For the text-containing cell, return its midpoint in [x, y] coordinate format. 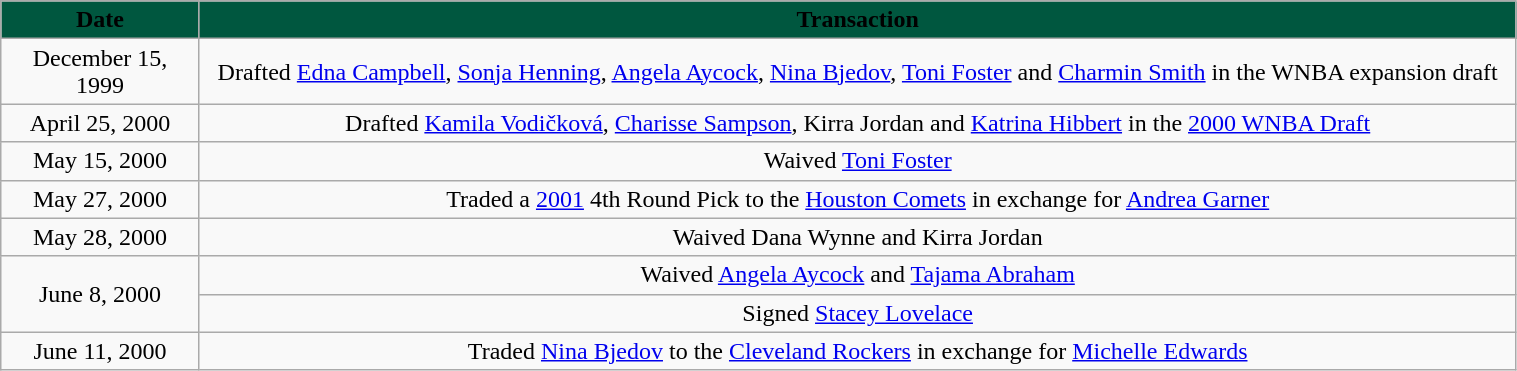
December 15, 1999 [100, 72]
Waived Toni Foster [858, 161]
May 27, 2000 [100, 199]
Drafted Edna Campbell, Sonja Henning, Angela Aycock, Nina Bjedov, Toni Foster and Charmin Smith in the WNBA expansion draft [858, 72]
Waived Angela Aycock and Tajama Abraham [858, 275]
Traded a 2001 4th Round Pick to the Houston Comets in exchange for Andrea Garner [858, 199]
June 11, 2000 [100, 351]
Transaction [858, 20]
June 8, 2000 [100, 294]
May 28, 2000 [100, 237]
Signed Stacey Lovelace [858, 313]
Traded Nina Bjedov to the Cleveland Rockers in exchange for Michelle Edwards [858, 351]
Drafted Kamila Vodičková, Charisse Sampson, Kirra Jordan and Katrina Hibbert in the 2000 WNBA Draft [858, 123]
Waived Dana Wynne and Kirra Jordan [858, 237]
May 15, 2000 [100, 161]
Date [100, 20]
April 25, 2000 [100, 123]
